Detect which cell encompasses the target text, then output its [x, y] center coordinate. 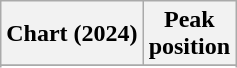
Peakposition [189, 34]
Chart (2024) [72, 34]
